Search for the cell housing the specified text and yield its (X, Y) center coordinate. 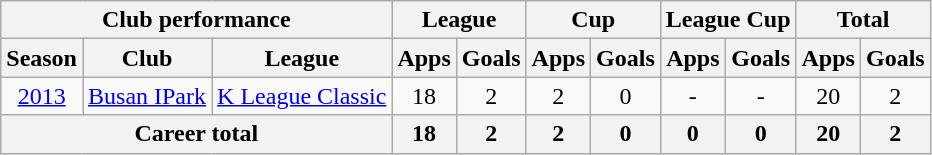
League Cup (728, 20)
Busan IPark (146, 96)
Club (146, 58)
Career total (196, 134)
Season (42, 58)
Total (863, 20)
Cup (593, 20)
K League Classic (302, 96)
2013 (42, 96)
Club performance (196, 20)
